Identify which cell holds the provided text, then report its [X, Y] central coordinate. 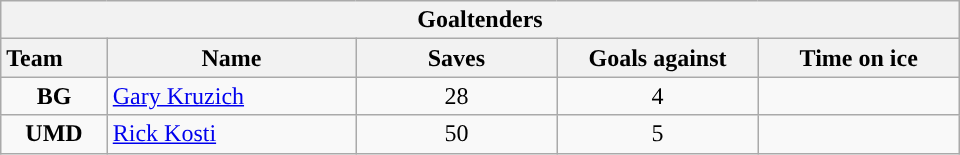
Time on ice [858, 58]
Goals against [658, 58]
BG [54, 96]
4 [658, 96]
50 [456, 134]
Gary Kruzich [232, 96]
Team [54, 58]
5 [658, 134]
Rick Kosti [232, 134]
UMD [54, 134]
Saves [456, 58]
Name [232, 58]
28 [456, 96]
Goaltenders [480, 20]
